Scan for the cell matching the given text and deliver its (X, Y) coordinate at center. 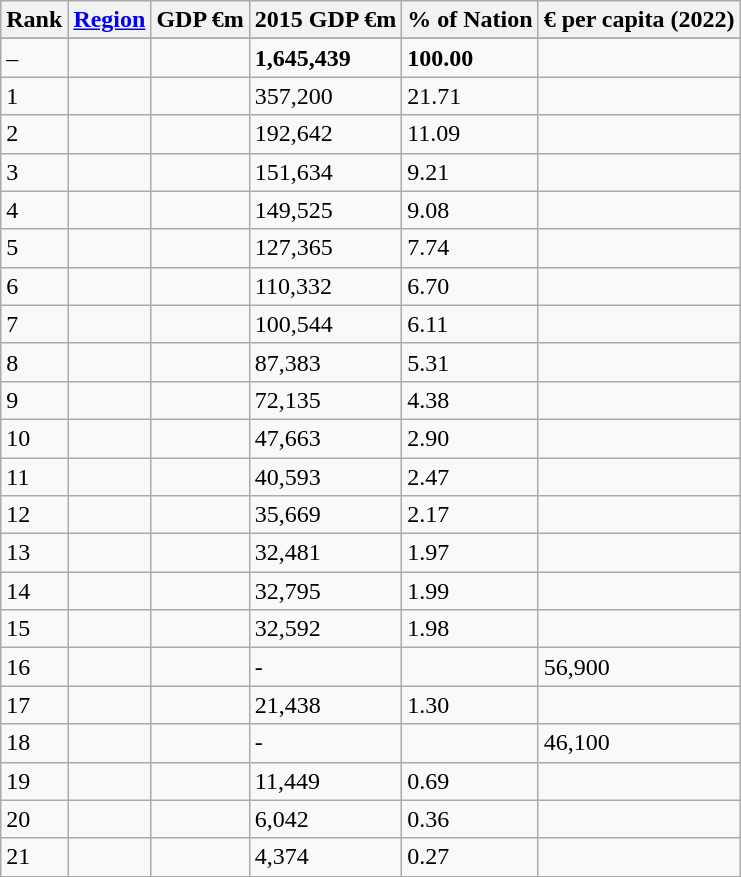
2.90 (470, 438)
1.30 (470, 705)
Region (110, 20)
9.21 (470, 172)
100,544 (325, 324)
9 (34, 400)
6,042 (325, 819)
18 (34, 743)
1 (34, 96)
2015 GDP €m (325, 20)
6.70 (470, 286)
32,592 (325, 629)
12 (34, 515)
15 (34, 629)
1.98 (470, 629)
10 (34, 438)
149,525 (325, 210)
2.47 (470, 477)
151,634 (325, 172)
14 (34, 591)
32,795 (325, 591)
€ per capita (2022) (639, 20)
5 (34, 248)
Rank (34, 20)
56,900 (639, 667)
GDP €m (200, 20)
6.11 (470, 324)
35,669 (325, 515)
– (34, 58)
1,645,439 (325, 58)
72,135 (325, 400)
46,100 (639, 743)
20 (34, 819)
21,438 (325, 705)
19 (34, 781)
47,663 (325, 438)
21 (34, 857)
192,642 (325, 134)
% of Nation (470, 20)
100.00 (470, 58)
1.99 (470, 591)
127,365 (325, 248)
4,374 (325, 857)
357,200 (325, 96)
0.69 (470, 781)
11 (34, 477)
8 (34, 362)
13 (34, 553)
21.71 (470, 96)
40,593 (325, 477)
3 (34, 172)
1.97 (470, 553)
5.31 (470, 362)
7 (34, 324)
9.08 (470, 210)
4.38 (470, 400)
0.36 (470, 819)
87,383 (325, 362)
7.74 (470, 248)
110,332 (325, 286)
2 (34, 134)
6 (34, 286)
32,481 (325, 553)
2.17 (470, 515)
0.27 (470, 857)
11.09 (470, 134)
17 (34, 705)
11,449 (325, 781)
4 (34, 210)
16 (34, 667)
